Search for the cell housing the specified text and yield its (x, y) center coordinate. 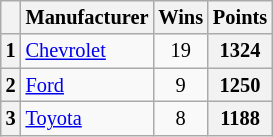
Manufacturer (88, 17)
3 (11, 118)
Chevrolet (88, 51)
Toyota (88, 118)
19 (180, 51)
1188 (240, 118)
1250 (240, 85)
1324 (240, 51)
Ford (88, 85)
2 (11, 85)
Points (240, 17)
1 (11, 51)
Wins (180, 17)
9 (180, 85)
8 (180, 118)
